Scan for the cell matching the given text and deliver its (X, Y) coordinate at center. 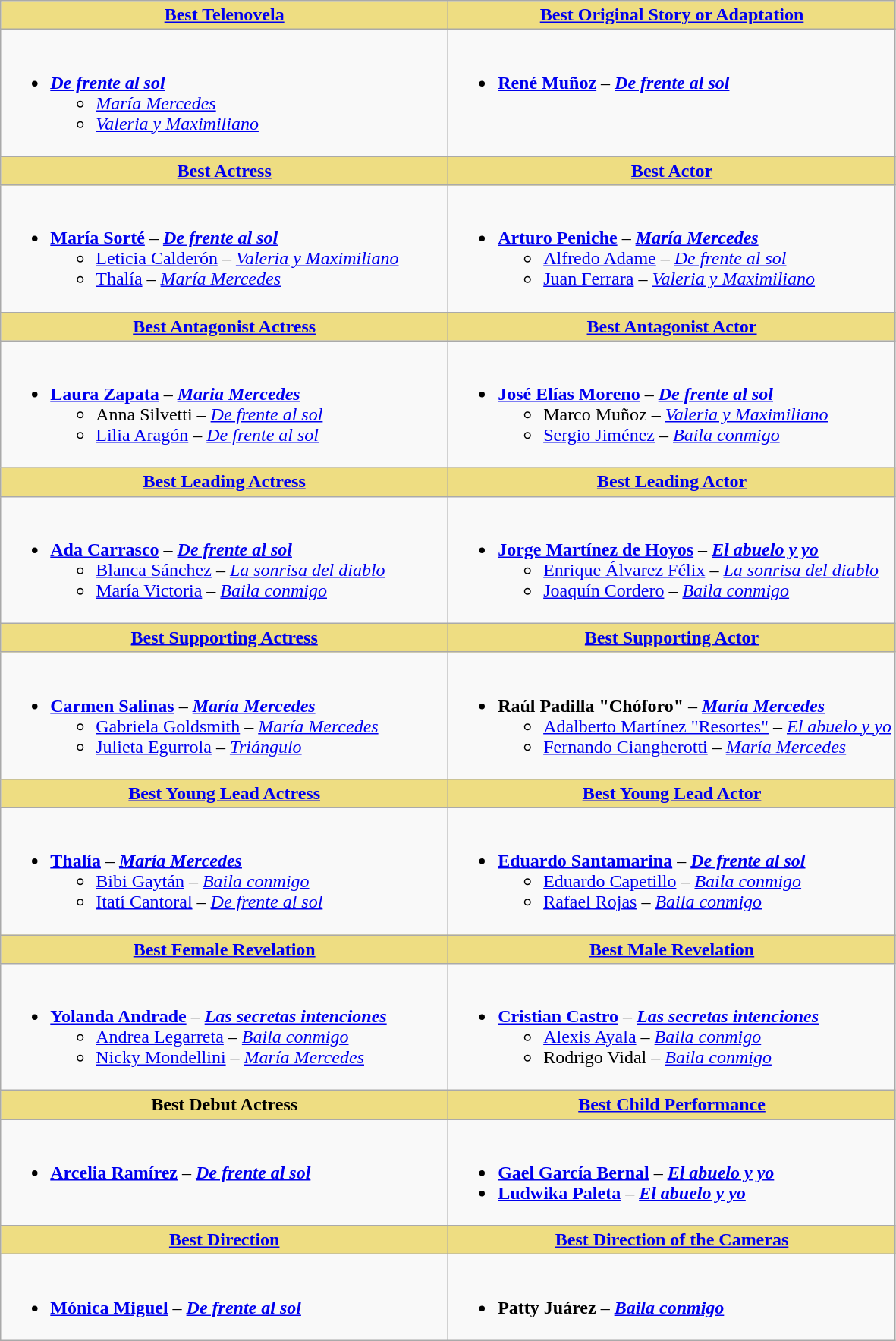
Best Antagonist Actress (225, 326)
Best Child Performance (672, 1105)
Best Original Story or Adaptation (672, 15)
Eduardo Santamarina – De frente al solEduardo Capetillo – Baila conmigoRafael Rojas – Baila conmigo (672, 871)
De frente al solMaría MercedesValeria y Maximiliano (225, 93)
Laura Zapata – Maria MercedesAnna Silvetti – De frente al solLilia Aragón – De frente al sol (225, 404)
Mónica Miguel – De frente al sol (225, 1298)
Arturo Peniche – María MercedesAlfredo Adame – De frente al solJuan Ferrara – Valeria y Maximiliano (672, 249)
Patty Juárez – Baila conmigo (672, 1298)
Best Leading Actress (225, 482)
Best Antagonist Actor (672, 326)
Best Actor (672, 171)
Best Young Lead Actress (225, 793)
Best Telenovela (225, 15)
Ada Carrasco – De frente al solBlanca Sánchez – La sonrisa del diabloMaría Victoria – Baila conmigo (225, 560)
Yolanda Andrade – Las secretas intencionesAndrea Legarreta – Baila conmigoNicky Mondellini – María Mercedes (225, 1028)
Best Direction (225, 1240)
Raúl Padilla "Chóforo" – María MercedesAdalberto Martínez "Resortes" – El abuelo y yoFernando Ciangherotti – María Mercedes (672, 715)
Thalía – María MercedesBibi Gaytán – Baila conmigoItatí Cantoral – De frente al sol (225, 871)
René Muñoz – De frente al sol (672, 93)
Best Female Revelation (225, 949)
Best Young Lead Actor (672, 793)
Best Supporting Actress (225, 637)
Arcelia Ramírez – De frente al sol (225, 1173)
José Elías Moreno – De frente al solMarco Muñoz – Valeria y MaximilianoSergio Jiménez – Baila conmigo (672, 404)
María Sorté – De frente al solLeticia Calderón – Valeria y MaximilianoThalía – María Mercedes (225, 249)
Jorge Martínez de Hoyos – El abuelo y yoEnrique Álvarez Félix – La sonrisa del diabloJoaquín Cordero – Baila conmigo (672, 560)
Best Debut Actress (225, 1105)
Cristian Castro – Las secretas intencionesAlexis Ayala – Baila conmigoRodrigo Vidal – Baila conmigo (672, 1028)
Best Male Revelation (672, 949)
Best Direction of the Cameras (672, 1240)
Best Leading Actor (672, 482)
Carmen Salinas – María MercedesGabriela Goldsmith – María MercedesJulieta Egurrola – Triángulo (225, 715)
Gael García Bernal – El abuelo y yoLudwika Paleta – El abuelo y yo (672, 1173)
Best Actress (225, 171)
Best Supporting Actor (672, 637)
